Determine the (x, y) coordinate at the center of the cell enclosing the given text.  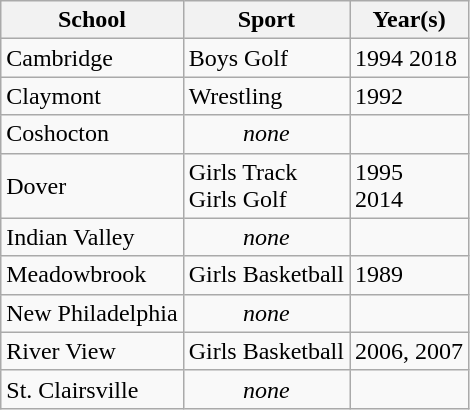
1992 (410, 96)
Girls TrackGirls Golf (266, 186)
Sport (266, 20)
19952014 (410, 186)
River View (92, 351)
2006, 2007 (410, 351)
Indian Valley (92, 237)
St. Clairsville (92, 389)
Dover (92, 186)
Meadowbrook (92, 275)
Coshocton (92, 134)
1989 (410, 275)
Claymont (92, 96)
Boys Golf (266, 58)
School (92, 20)
Year(s) (410, 20)
Cambridge (92, 58)
Wrestling (266, 96)
1994 2018 (410, 58)
New Philadelphia (92, 313)
